Output the [x, y] coordinate of the center of the cell containing the given text.  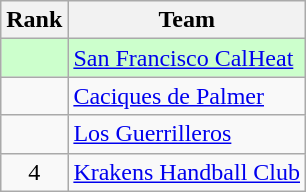
Krakens Handball Club [187, 172]
Caciques de Palmer [187, 96]
San Francisco CalHeat [187, 58]
Team [187, 20]
Rank [34, 20]
4 [34, 172]
Los Guerrilleros [187, 134]
